Determine the [X, Y] coordinate at the center of the cell enclosing the given text.  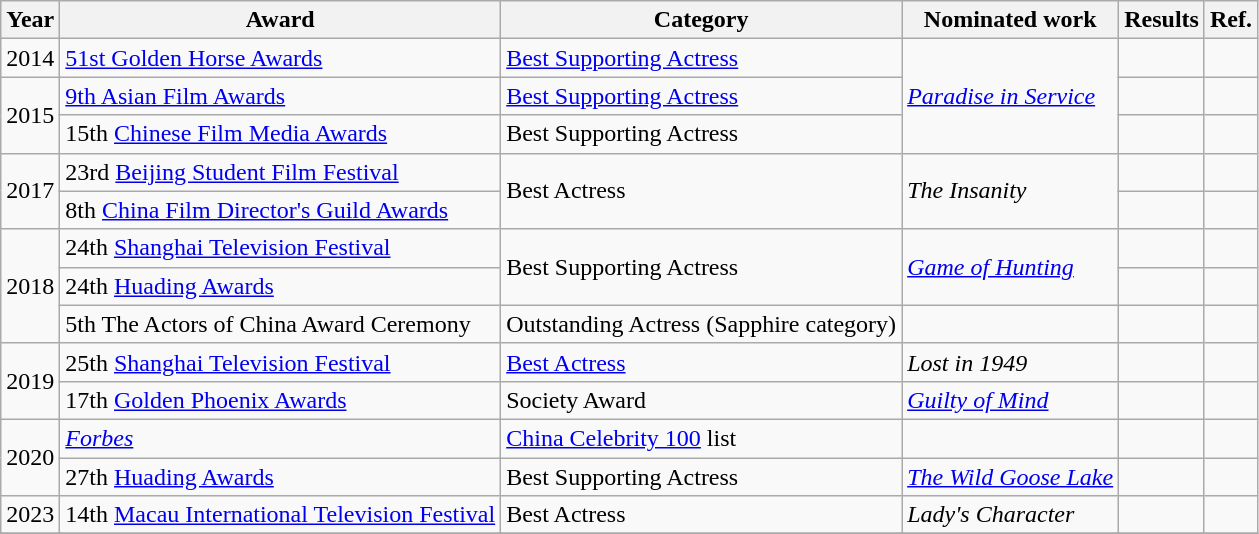
The Wild Goose Lake [1010, 477]
2017 [30, 191]
2018 [30, 286]
Paradise in Service [1010, 96]
Guilty of Mind [1010, 400]
25th Shanghai Television Festival [280, 362]
8th China Film Director's Guild Awards [280, 210]
24th Huading Awards [280, 286]
24th Shanghai Television Festival [280, 248]
The Insanity [1010, 191]
51st Golden Horse Awards [280, 58]
Year [30, 20]
Ref. [1230, 20]
27th Huading Awards [280, 477]
Award [280, 20]
Lost in 1949 [1010, 362]
Results [1162, 20]
2014 [30, 58]
2019 [30, 381]
15th Chinese Film Media Awards [280, 134]
China Celebrity 100 list [702, 438]
Forbes [280, 438]
17th Golden Phoenix Awards [280, 400]
2015 [30, 115]
14th Macau International Television Festival [280, 515]
Outstanding Actress (Sapphire category) [702, 324]
Nominated work [1010, 20]
Lady's Character [1010, 515]
2023 [30, 515]
23rd Beijing Student Film Festival [280, 172]
Game of Hunting [1010, 267]
Society Award [702, 400]
2020 [30, 457]
Category [702, 20]
9th Asian Film Awards [280, 96]
5th The Actors of China Award Ceremony [280, 324]
